Return (X, Y) of the center of cell containing provided text 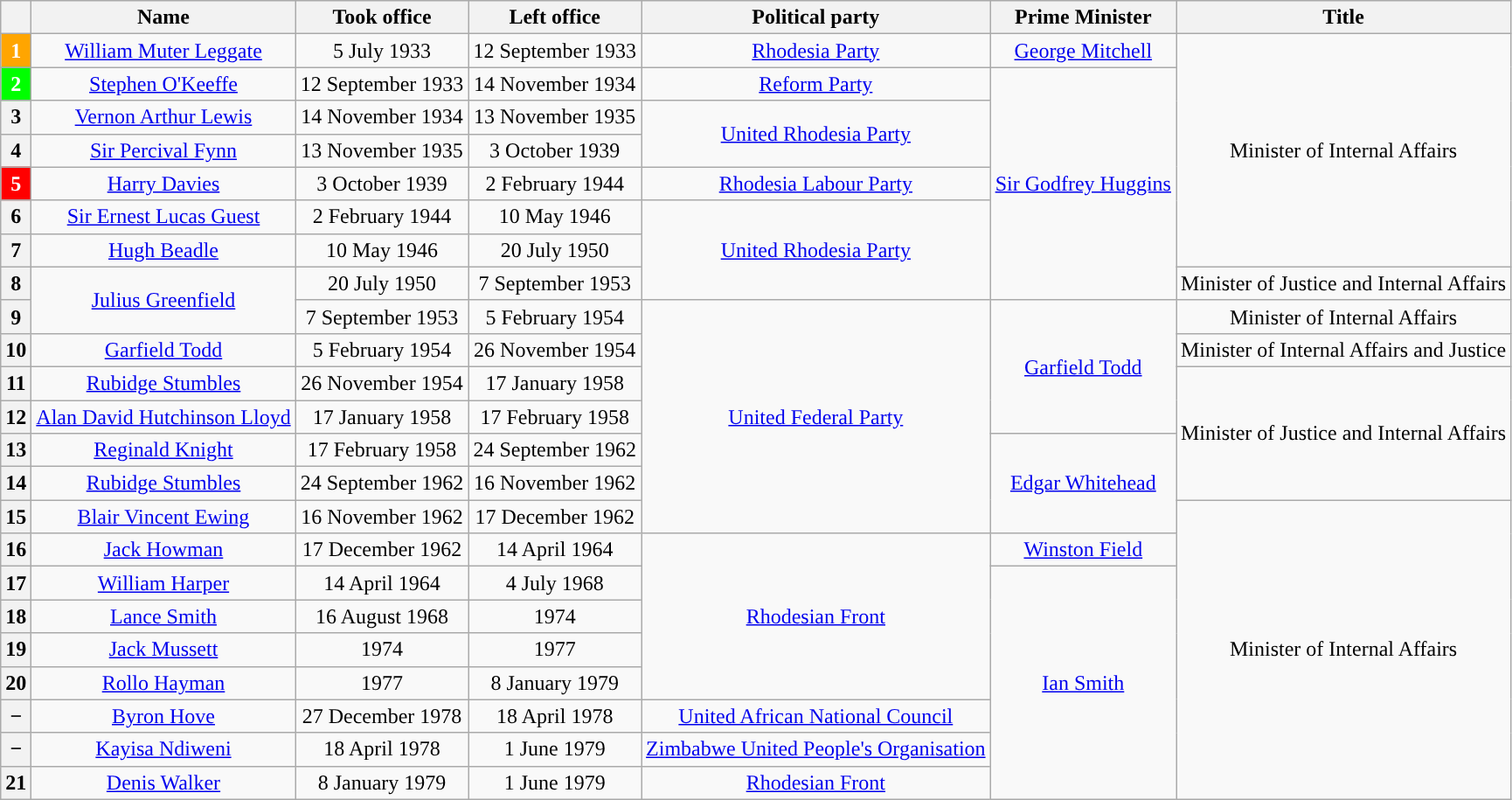
Stephen O'Keeffe (163, 84)
Ian Smith (1083, 683)
17 (16, 583)
Jack Howman (163, 550)
Zimbabwe United People's Organisation (816, 749)
Took office (382, 17)
5 (16, 184)
8 (16, 283)
4 (16, 150)
20 (16, 683)
1 (16, 51)
Political party (816, 17)
21 (16, 783)
7 (16, 250)
Prime Minister (1083, 17)
Jack Mussett (163, 650)
William Muter Leggate (163, 51)
15 (16, 517)
Title (1344, 17)
16 (16, 550)
4 July 1968 (555, 583)
Sir Percival Fynn (163, 150)
Winston Field (1083, 550)
13 (16, 450)
18 (16, 616)
Sir Godfrey Huggins (1083, 184)
Name (163, 17)
Reform Party (816, 84)
16 August 1968 (382, 616)
Edgar Whitehead (1083, 483)
10 (16, 350)
Blair Vincent Ewing (163, 517)
Denis Walker (163, 783)
Rhodesia Labour Party (816, 184)
Minister of Internal Affairs and Justice (1344, 350)
United African National Council (816, 716)
3 (16, 117)
6 (16, 217)
Reginald Knight (163, 450)
William Harper (163, 583)
Hugh Beadle (163, 250)
Harry Davies (163, 184)
Rhodesia Party (816, 51)
11 (16, 383)
Rollo Hayman (163, 683)
12 (16, 417)
5 July 1933 (382, 51)
14 (16, 483)
Sir Ernest Lucas Guest (163, 217)
Vernon Arthur Lewis (163, 117)
Julius Greenfield (163, 300)
Byron Hove (163, 716)
Kayisa Ndiweni (163, 749)
19 (16, 650)
27 December 1978 (382, 716)
Lance Smith (163, 616)
United Federal Party (816, 416)
Alan David Hutchinson Lloyd (163, 417)
George Mitchell (1083, 51)
2 (16, 84)
9 (16, 317)
Left office (555, 17)
